Find where the given text appears and provide that cell's center as (X, Y) coordinate. 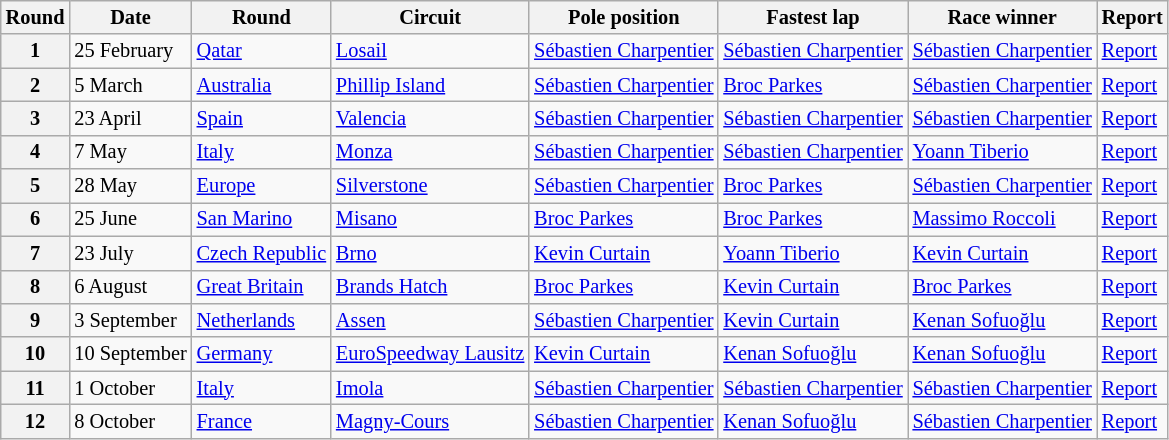
6 (36, 219)
6 August (130, 287)
Brno (430, 253)
10 September (130, 354)
Circuit (430, 17)
25 June (130, 219)
Europe (262, 186)
11 (36, 388)
Pole position (624, 17)
23 July (130, 253)
10 (36, 354)
12 (36, 421)
Silverstone (430, 186)
Spain (262, 118)
5 (36, 186)
2 (36, 85)
7 May (130, 152)
1 October (130, 388)
Misano (430, 219)
8 (36, 287)
Great Britain (262, 287)
Czech Republic (262, 253)
Australia (262, 85)
9 (36, 320)
Race winner (1002, 17)
Assen (430, 320)
25 February (130, 51)
3 September (130, 320)
Losail (430, 51)
Valencia (430, 118)
Monza (430, 152)
Germany (262, 354)
7 (36, 253)
1 (36, 51)
Phillip Island (430, 85)
EuroSpeedway Lausitz (430, 354)
Magny-Cours (430, 421)
Qatar (262, 51)
Netherlands (262, 320)
28 May (130, 186)
Imola (430, 388)
France (262, 421)
5 March (130, 85)
4 (36, 152)
Massimo Roccoli (1002, 219)
8 October (130, 421)
San Marino (262, 219)
Fastest lap (812, 17)
23 April (130, 118)
3 (36, 118)
Date (130, 17)
Brands Hatch (430, 287)
